Find where the given text appears and provide that cell's center as (X, Y) coordinate. 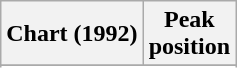
Chart (1992) (72, 34)
Peakposition (189, 34)
